Scan for the cell matching the given text and deliver its (X, Y) coordinate at center. 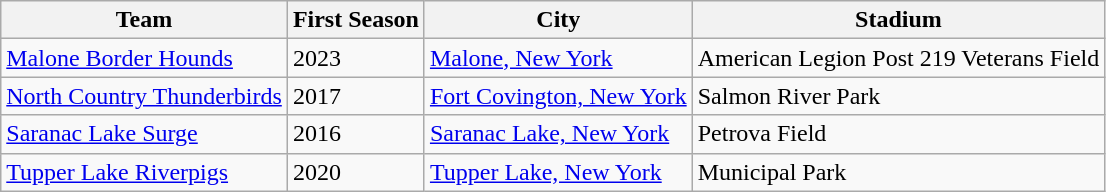
Tupper Lake Riverpigs (144, 172)
Saranac Lake Surge (144, 134)
Petrova Field (898, 134)
Tupper Lake, New York (558, 172)
First Season (356, 20)
Stadium (898, 20)
City (558, 20)
Municipal Park (898, 172)
2016 (356, 134)
American Legion Post 219 Veterans Field (898, 58)
2017 (356, 96)
2023 (356, 58)
Fort Covington, New York (558, 96)
Malone Border Hounds (144, 58)
Salmon River Park (898, 96)
Team (144, 20)
Saranac Lake, New York (558, 134)
2020 (356, 172)
North Country Thunderbirds (144, 96)
Malone, New York (558, 58)
